Provide the [X, Y] coordinate of the cell's center where the given text is located.  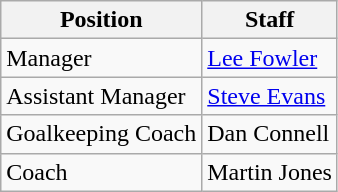
Coach [102, 172]
Position [102, 20]
Staff [270, 20]
Assistant Manager [102, 96]
Goalkeeping Coach [102, 134]
Dan Connell [270, 134]
Manager [102, 58]
Steve Evans [270, 96]
Lee Fowler [270, 58]
Martin Jones [270, 172]
